For the text-containing cell, return its midpoint in (x, y) coordinate format. 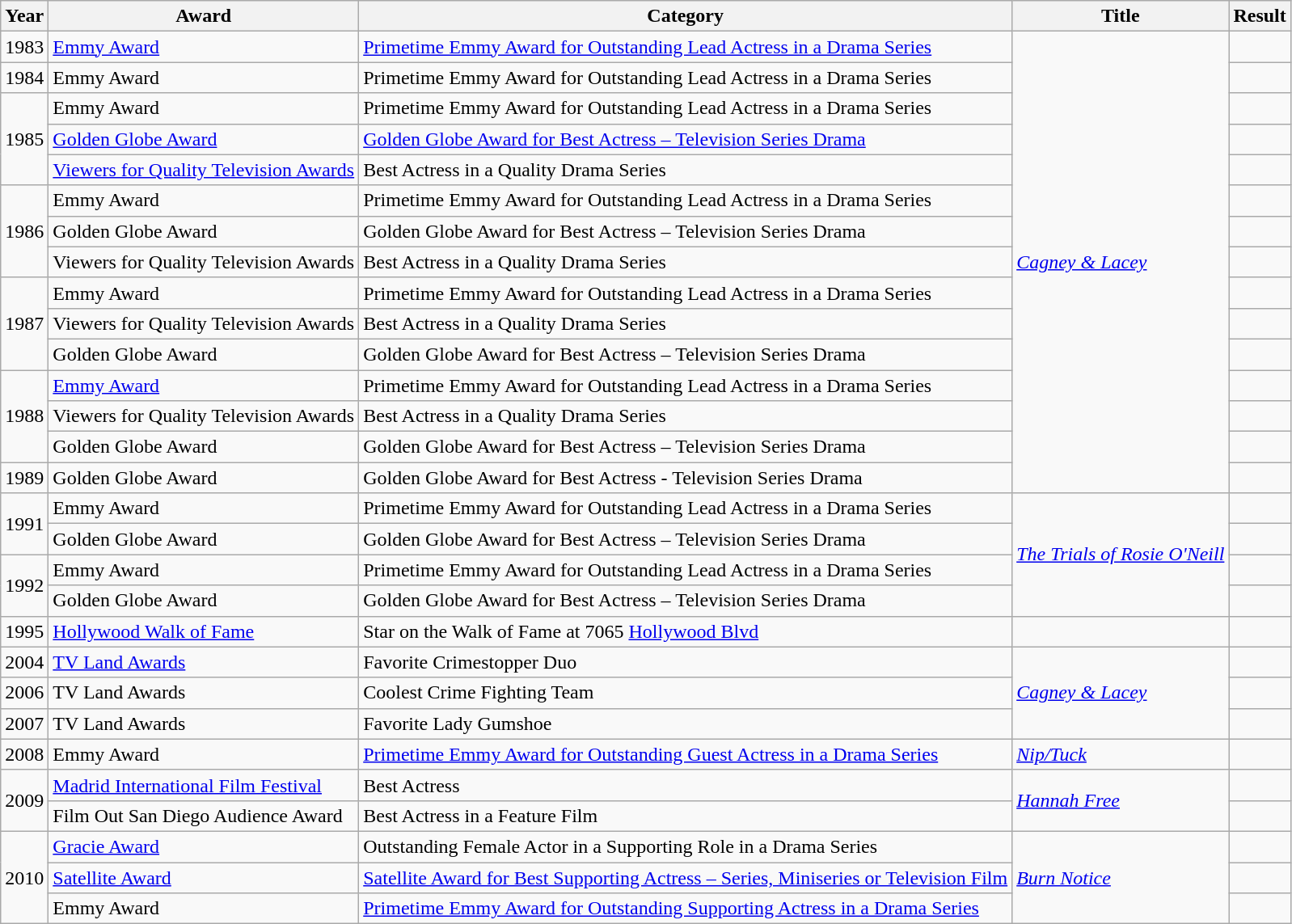
Madrid International Film Festival (204, 785)
1989 (24, 478)
1984 (24, 78)
1983 (24, 47)
The Trials of Rosie O'Neill (1121, 555)
2004 (24, 662)
1985 (24, 139)
Nip/Tuck (1121, 754)
Favorite Crimestopper Duo (686, 662)
Satellite Award (204, 877)
1986 (24, 231)
1991 (24, 524)
Category (686, 16)
Best Actress in a Feature Film (686, 816)
Golden Globe Award for Best Actress - Television Series Drama (686, 478)
1992 (24, 585)
Hollywood Walk of Fame (204, 631)
Favorite Lady Gumshoe (686, 724)
1988 (24, 416)
Satellite Award for Best Supporting Actress – Series, Miniseries or Television Film (686, 877)
Coolest Crime Fighting Team (686, 693)
2006 (24, 693)
Hannah Free (1121, 800)
Burn Notice (1121, 877)
Outstanding Female Actor in a Supporting Role in a Drama Series (686, 846)
Star on the Walk of Fame at 7065 Hollywood Blvd (686, 631)
Award (204, 16)
2009 (24, 800)
2007 (24, 724)
Result (1260, 16)
Primetime Emmy Award for Outstanding Guest Actress in a Drama Series (686, 754)
Gracie Award (204, 846)
Year (24, 16)
2008 (24, 754)
1987 (24, 323)
Title (1121, 16)
1995 (24, 631)
Best Actress (686, 785)
Primetime Emmy Award for Outstanding Supporting Actress in a Drama Series (686, 909)
Film Out San Diego Audience Award (204, 816)
2010 (24, 877)
